Locate the cell with the specified text and output its (x, y) center coordinate. 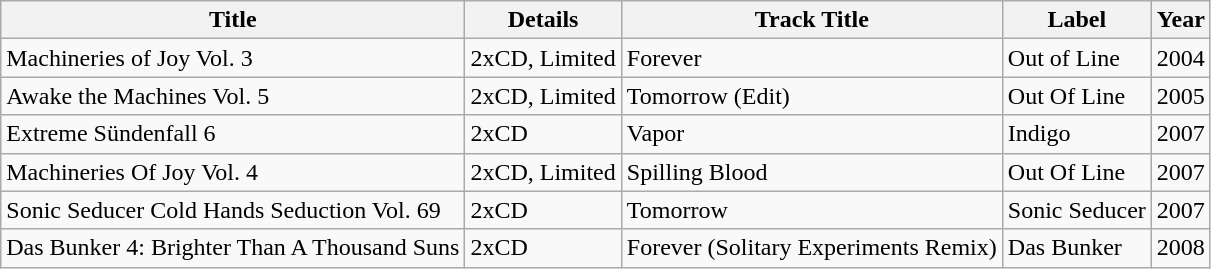
Forever (812, 58)
Machineries Of Joy Vol. 4 (233, 172)
Vapor (812, 134)
Out of Line (1076, 58)
Year (1180, 20)
Awake the Machines Vol. 5 (233, 96)
Forever (Solitary Experiments Remix) (812, 248)
Track Title (812, 20)
Tomorrow (812, 210)
Label (1076, 20)
Details (543, 20)
Title (233, 20)
2005 (1180, 96)
Tomorrow (Edit) (812, 96)
Das Bunker (1076, 248)
Das Bunker 4: Brighter Than A Thousand Suns (233, 248)
Indigo (1076, 134)
Machineries of Joy Vol. 3 (233, 58)
Spilling Blood (812, 172)
Sonic Seducer Cold Hands Seduction Vol. 69 (233, 210)
2004 (1180, 58)
Extreme Sündenfall 6 (233, 134)
Sonic Seducer (1076, 210)
2008 (1180, 248)
